Identify which cell holds the provided text, then report its (X, Y) central coordinate. 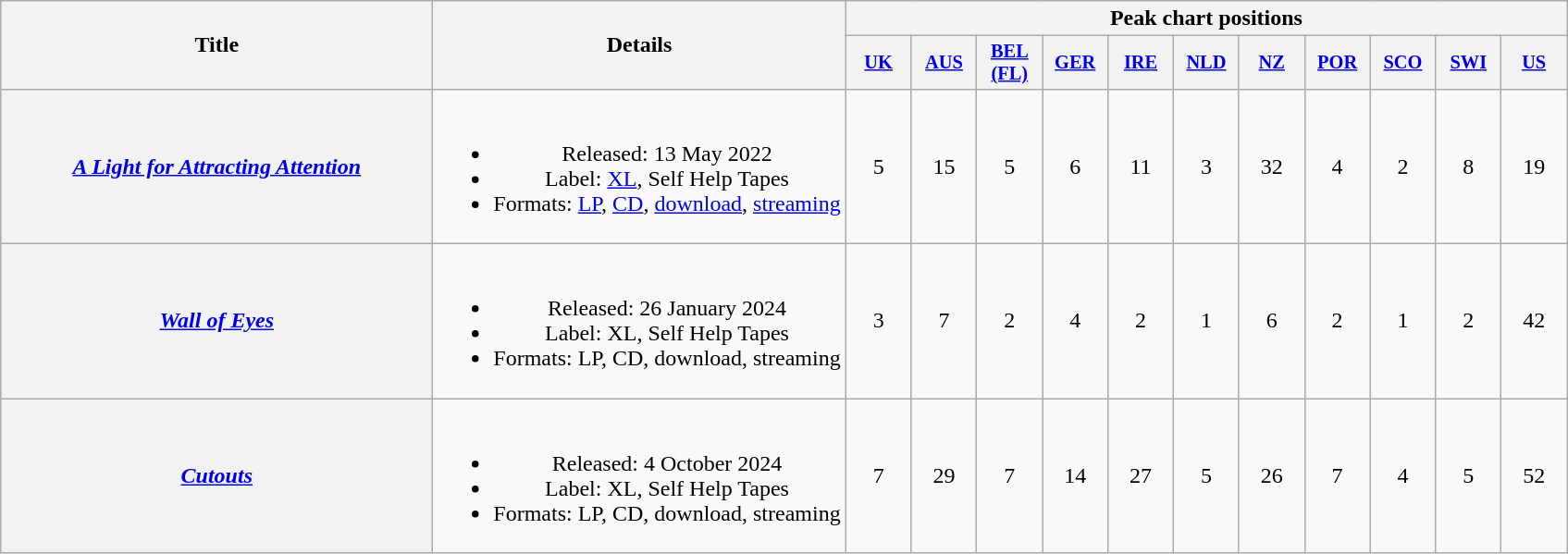
POR (1338, 63)
Title (216, 45)
NZ (1271, 63)
Cutouts (216, 475)
11 (1142, 166)
IRE (1142, 63)
26 (1271, 475)
29 (944, 475)
SCO (1402, 63)
UK (879, 63)
15 (944, 166)
Wall of Eyes (216, 322)
NLD (1206, 63)
8 (1469, 166)
19 (1534, 166)
27 (1142, 475)
Released: 26 January 2024Label: XL, Self Help TapesFormats: LP, CD, download, streaming (639, 322)
SWI (1469, 63)
GER (1075, 63)
US (1534, 63)
Details (639, 45)
BEL(FL) (1010, 63)
AUS (944, 63)
Released: 4 October 2024Label: XL, Self Help TapesFormats: LP, CD, download, streaming (639, 475)
Released: 13 May 2022Label: XL, Self Help TapesFormats: LP, CD, download, streaming (639, 166)
32 (1271, 166)
A Light for Attracting Attention (216, 166)
42 (1534, 322)
52 (1534, 475)
Peak chart positions (1206, 18)
14 (1075, 475)
